Return the (x, y) coordinate for the center point of the cell that contains the specified text.  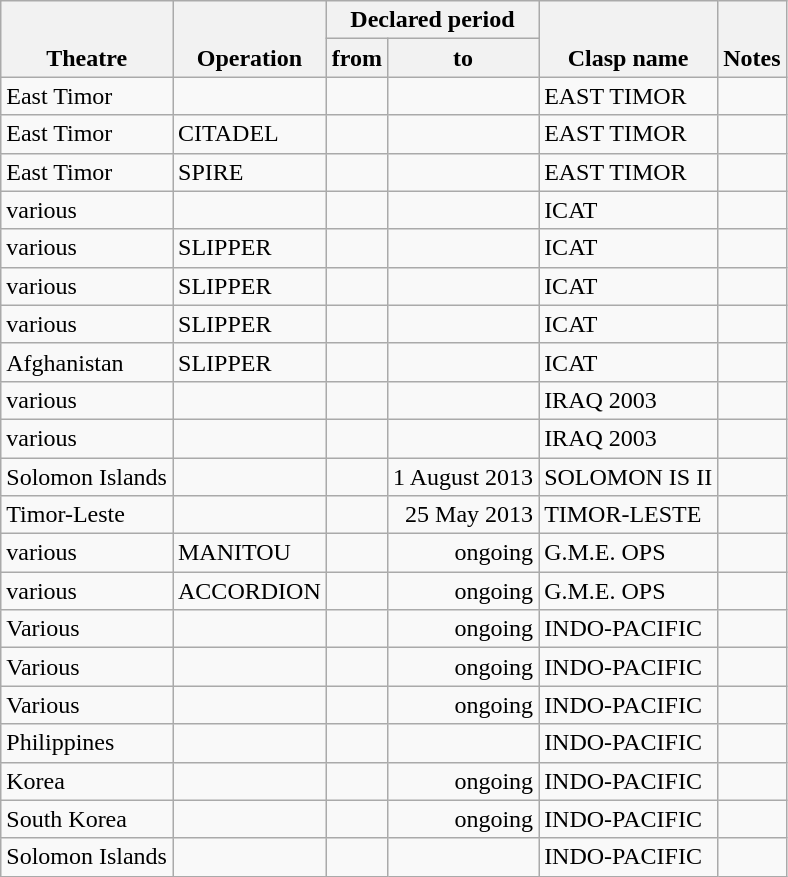
Declared period (432, 20)
Korea (87, 781)
MANITOU (249, 553)
SOLOMON IS II (628, 477)
South Korea (87, 819)
Timor-Leste (87, 515)
25 May 2013 (464, 515)
from (356, 58)
TIMOR-LESTE (628, 515)
CITADEL (249, 134)
SPIRE (249, 172)
ACCORDION (249, 591)
1 August 2013 (464, 477)
Afghanistan (87, 362)
Philippines (87, 743)
Notes (752, 39)
Theatre (87, 39)
to (464, 58)
Operation (249, 39)
Clasp name (628, 39)
